Find where the given text appears and provide that cell's center as (X, Y) coordinate. 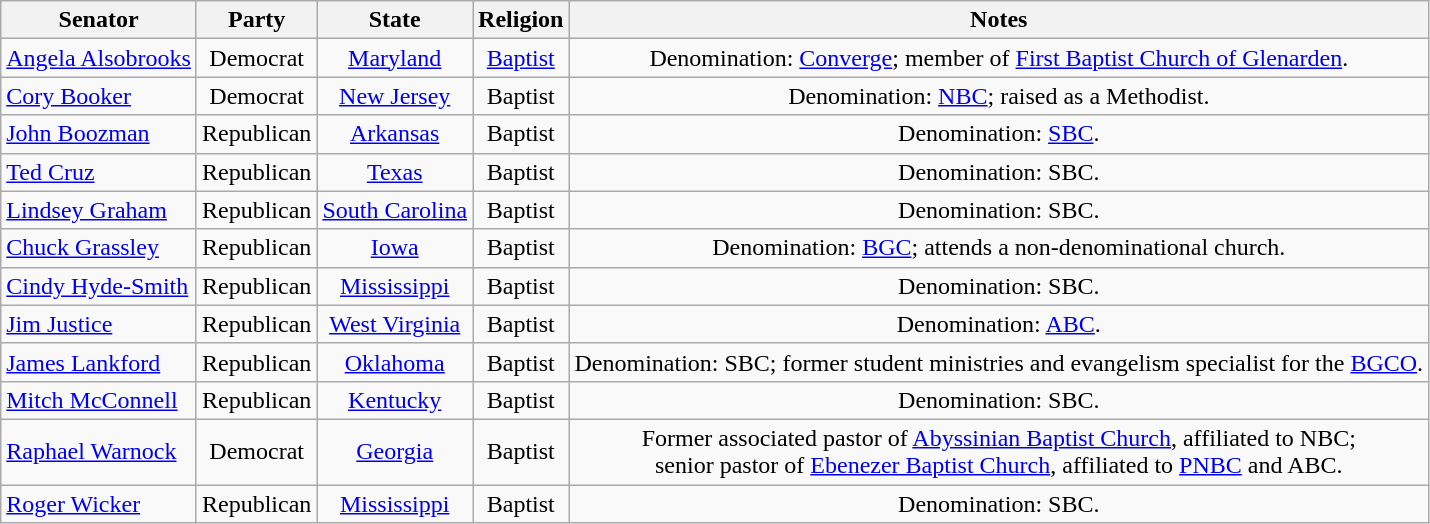
Denomination: NBC; raised as a Methodist. (999, 96)
Chuck Grassley (99, 248)
Iowa (395, 248)
Party (256, 20)
Arkansas (395, 134)
Denomination: BGC; attends a non-denominational church. (999, 248)
Denomination: ABC. (999, 324)
Former associated pastor of Abyssinian Baptist Church, affiliated to NBC;senior pastor of Ebenezer Baptist Church, affiliated to PNBC and ABC. (999, 452)
Denomination: Converge; member of First Baptist Church of Glenarden. (999, 58)
James Lankford (99, 362)
Ted Cruz (99, 172)
Angela Alsobrooks (99, 58)
Kentucky (395, 400)
Cory Booker (99, 96)
Georgia (395, 452)
New Jersey (395, 96)
Jim Justice (99, 324)
South Carolina (395, 210)
West Virginia (395, 324)
Lindsey Graham (99, 210)
Raphael Warnock (99, 452)
Roger Wicker (99, 503)
Maryland (395, 58)
Denomination: SBC; former student ministries and evangelism specialist for the BGCO. (999, 362)
Cindy Hyde-Smith (99, 286)
State (395, 20)
Oklahoma (395, 362)
Religion (521, 20)
Notes (999, 20)
John Boozman (99, 134)
Texas (395, 172)
Mitch McConnell (99, 400)
Senator (99, 20)
